Determine the [X, Y] coordinate at the center of the cell enclosing the given text.  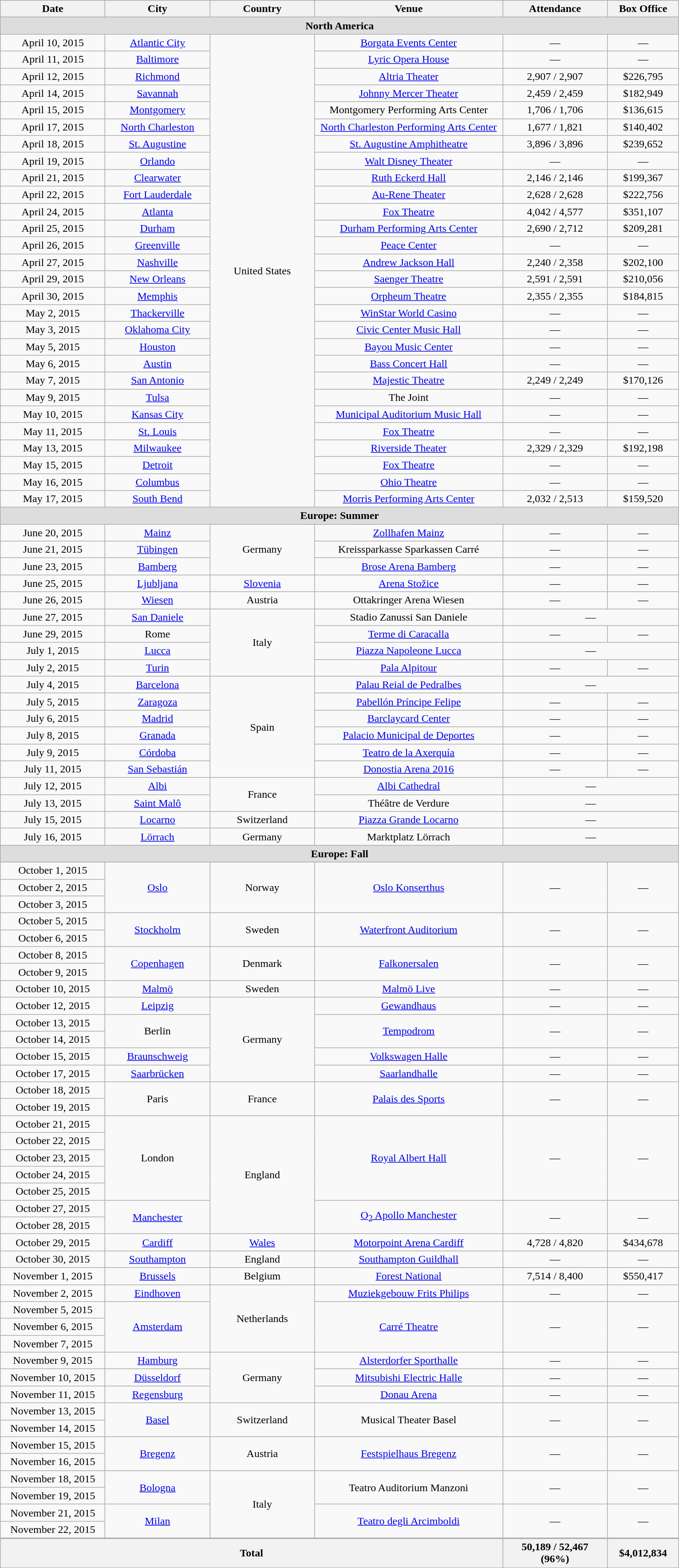
April 12, 2015 [53, 76]
April 29, 2015 [53, 279]
July 4, 2015 [53, 685]
Savannah [158, 93]
April 26, 2015 [53, 245]
October 24, 2015 [53, 1175]
Albi [158, 786]
November 16, 2015 [53, 1462]
$351,107 [643, 212]
October 27, 2015 [53, 1208]
Leipzig [158, 1006]
November 11, 2015 [53, 1394]
2,355 / 2,355 [555, 296]
Durham Performing Arts Center [409, 229]
Waterfront Auditorium [409, 930]
$136,615 [643, 110]
October 25, 2015 [53, 1192]
April 10, 2015 [53, 43]
$202,100 [643, 262]
July 2, 2015 [53, 668]
Austin [158, 364]
2,146 / 2,146 [555, 178]
October 3, 2015 [53, 904]
Palau Reial de Pedralbes [409, 685]
Majestic Theatre [409, 380]
November 7, 2015 [53, 1344]
Córdoba [158, 752]
Bologna [158, 1487]
Kansas City [158, 414]
May 17, 2015 [53, 499]
Saenger Theatre [409, 279]
Carré Theatre [409, 1327]
The Joint [409, 397]
Ljubljana [158, 583]
Eindhoven [158, 1293]
50,189 / 52,467 (96%) [555, 1553]
2,329 / 2,329 [555, 448]
October 17, 2015 [53, 1073]
Théâtre de Verdure [409, 803]
Oklahoma City [158, 330]
$550,417 [643, 1276]
October 8, 2015 [53, 955]
April 14, 2015 [53, 93]
$199,367 [643, 178]
Tempodrom [409, 1031]
Bass Concert Hall [409, 364]
Madrid [158, 718]
Orpheum Theatre [409, 296]
O2 Apollo Manchester [409, 1217]
Brose Arena Bamberg [409, 566]
April 17, 2015 [53, 127]
Berlin [158, 1031]
Borgata Events Center [409, 43]
Au-Rene Theater [409, 194]
April 27, 2015 [53, 262]
November 1, 2015 [53, 1276]
New Orleans [158, 279]
$170,126 [643, 380]
Lucca [158, 651]
4,728 / 4,820 [555, 1242]
Düsseldorf [158, 1378]
2,690 / 2,712 [555, 229]
Box Office [643, 9]
October 14, 2015 [53, 1040]
$226,795 [643, 76]
November 14, 2015 [53, 1428]
November 2, 2015 [53, 1293]
June 25, 2015 [53, 583]
May 7, 2015 [53, 380]
$4,012,834 [643, 1553]
Mitsubishi Electric Halle [409, 1378]
November 5, 2015 [53, 1310]
South Bend [158, 499]
2,459 / 2,459 [555, 93]
Basel [158, 1420]
Donostia Arena 2016 [409, 769]
Falkonersalen [409, 963]
Slovenia [262, 583]
Civic Center Music Hall [409, 330]
2,240 / 2,358 [555, 262]
Saarlandhalle [409, 1073]
$222,756 [643, 194]
Copenhagen [158, 963]
Baltimore [158, 59]
Bayou Music Center [409, 347]
Motorpoint Arena Cardiff [409, 1242]
June 20, 2015 [53, 533]
1,677 / 1,821 [555, 127]
Peace Center [409, 245]
7,514 / 8,400 [555, 1276]
Albi Cathedral [409, 786]
2,032 / 2,513 [555, 499]
June 23, 2015 [53, 566]
Bregenz [158, 1453]
Tulsa [158, 397]
Zaragoza [158, 701]
Arena Stožice [409, 583]
2,628 / 2,628 [555, 194]
November 6, 2015 [53, 1327]
July 1, 2015 [53, 651]
Durham [158, 229]
Piazza Napoleone Lucca [409, 651]
Southampton Guildhall [409, 1259]
Royal Albert Hall [409, 1158]
April 24, 2015 [53, 212]
Belgium [262, 1276]
October 13, 2015 [53, 1022]
Pala Alpitour [409, 668]
Attendance [555, 9]
Manchester [158, 1217]
$209,281 [643, 229]
October 10, 2015 [53, 989]
July 11, 2015 [53, 769]
1,706 / 1,706 [555, 110]
$159,520 [643, 499]
WinStar World Casino [409, 313]
$184,815 [643, 296]
Locarno [158, 820]
Barcelona [158, 685]
Columbus [158, 482]
April 19, 2015 [53, 161]
July 13, 2015 [53, 803]
Saint Malô [158, 803]
Lörrach [158, 837]
Stockholm [158, 930]
April 11, 2015 [53, 59]
$192,198 [643, 448]
June 21, 2015 [53, 550]
November 15, 2015 [53, 1445]
July 8, 2015 [53, 735]
Brussels [158, 1276]
Teatro Auditorium Manzoni [409, 1487]
November 13, 2015 [53, 1411]
San Daniele [158, 617]
Pabellón Príncipe Felipe [409, 701]
July 15, 2015 [53, 820]
October 29, 2015 [53, 1242]
St. Augustine [158, 144]
April 18, 2015 [53, 144]
May 10, 2015 [53, 414]
May 9, 2015 [53, 397]
$140,402 [643, 127]
Braunschweig [158, 1057]
Cardiff [158, 1242]
Musical Theater Basel [409, 1420]
Festspielhaus Bregenz [409, 1453]
Paris [158, 1099]
Oslo [158, 887]
Stadio Zanussi San Daniele [409, 617]
Spain [262, 727]
Memphis [158, 296]
City [158, 9]
November 9, 2015 [53, 1361]
Donau Arena [409, 1394]
San Antonio [158, 380]
June 29, 2015 [53, 634]
Municipal Auditorium Music Hall [409, 414]
Muziekgebouw Frits Philips [409, 1293]
2,907 / 2,907 [555, 76]
October 5, 2015 [53, 921]
Wiesen [158, 600]
July 6, 2015 [53, 718]
4,042 / 4,577 [555, 212]
Barclaycard Center [409, 718]
Atlanta [158, 212]
$239,652 [643, 144]
April 30, 2015 [53, 296]
Nashville [158, 262]
Wales [262, 1242]
Regensburg [158, 1394]
$210,056 [643, 279]
$434,678 [643, 1242]
Norway [262, 887]
United States [262, 271]
2,249 / 2,249 [555, 380]
North Charleston [158, 127]
Andrew Jackson Hall [409, 262]
Total [252, 1553]
October 21, 2015 [53, 1124]
Fort Lauderdale [158, 194]
Kreissparkasse Sparkassen Carré [409, 550]
Piazza Grande Locarno [409, 820]
Palacio Municipal de Deportes [409, 735]
October 28, 2015 [53, 1225]
May 13, 2015 [53, 448]
October 6, 2015 [53, 938]
Netherlands [262, 1319]
October 22, 2015 [53, 1141]
$182,949 [643, 93]
June 27, 2015 [53, 617]
Richmond [158, 76]
Saarbrücken [158, 1073]
North America [340, 26]
Tübingen [158, 550]
May 2, 2015 [53, 313]
October 15, 2015 [53, 1057]
London [158, 1158]
Volkswagen Halle [409, 1057]
Terme di Caracalla [409, 634]
Teatro de la Axerquía [409, 752]
Turin [158, 668]
Ohio Theatre [409, 482]
Europe: Fall [340, 854]
3,896 / 3,896 [555, 144]
July 12, 2015 [53, 786]
May 11, 2015 [53, 431]
Milwaukee [158, 448]
April 22, 2015 [53, 194]
July 5, 2015 [53, 701]
Greenville [158, 245]
October 30, 2015 [53, 1259]
Milan [158, 1521]
October 23, 2015 [53, 1158]
Atlantic City [158, 43]
Bamberg [158, 566]
November 18, 2015 [53, 1479]
July 16, 2015 [53, 837]
Oslo Konserthus [409, 887]
Altria Theater [409, 76]
Alsterdorfer Sporthalle [409, 1361]
Montgomery [158, 110]
Walt Disney Theater [409, 161]
Orlando [158, 161]
Granada [158, 735]
Forest National [409, 1276]
Montgomery Performing Arts Center [409, 110]
Detroit [158, 465]
North Charleston Performing Arts Center [409, 127]
Morris Performing Arts Center [409, 499]
Country [262, 9]
Ruth Eckerd Hall [409, 178]
November 22, 2015 [53, 1530]
Europe: Summer [340, 516]
Palais des Sports [409, 1099]
Lyric Opera House [409, 59]
October 19, 2015 [53, 1107]
April 21, 2015 [53, 178]
Rome [158, 634]
Clearwater [158, 178]
Thackerville [158, 313]
Venue [409, 9]
Denmark [262, 963]
October 2, 2015 [53, 887]
October 12, 2015 [53, 1006]
Hamburg [158, 1361]
May 3, 2015 [53, 330]
Malmö [158, 989]
May 15, 2015 [53, 465]
Ottakringer Arena Wiesen [409, 600]
May 16, 2015 [53, 482]
July 9, 2015 [53, 752]
Houston [158, 347]
Malmö Live [409, 989]
St. Louis [158, 431]
St. Augustine Amphitheatre [409, 144]
2,591 / 2,591 [555, 279]
October 9, 2015 [53, 972]
Riverside Theater [409, 448]
Date [53, 9]
Johnny Mercer Theater [409, 93]
November 21, 2015 [53, 1513]
April 25, 2015 [53, 229]
Teatro degli Arcimboldi [409, 1521]
Mainz [158, 533]
San Sebastián [158, 769]
May 6, 2015 [53, 364]
November 10, 2015 [53, 1378]
June 26, 2015 [53, 600]
Amsterdam [158, 1327]
Southampton [158, 1259]
November 19, 2015 [53, 1496]
Gewandhaus [409, 1006]
Zollhafen Mainz [409, 533]
Marktplatz Lörrach [409, 837]
October 1, 2015 [53, 871]
October 18, 2015 [53, 1090]
April 15, 2015 [53, 110]
May 5, 2015 [53, 347]
